Provide the (x, y) coordinate of the cell's center where the given text is located.  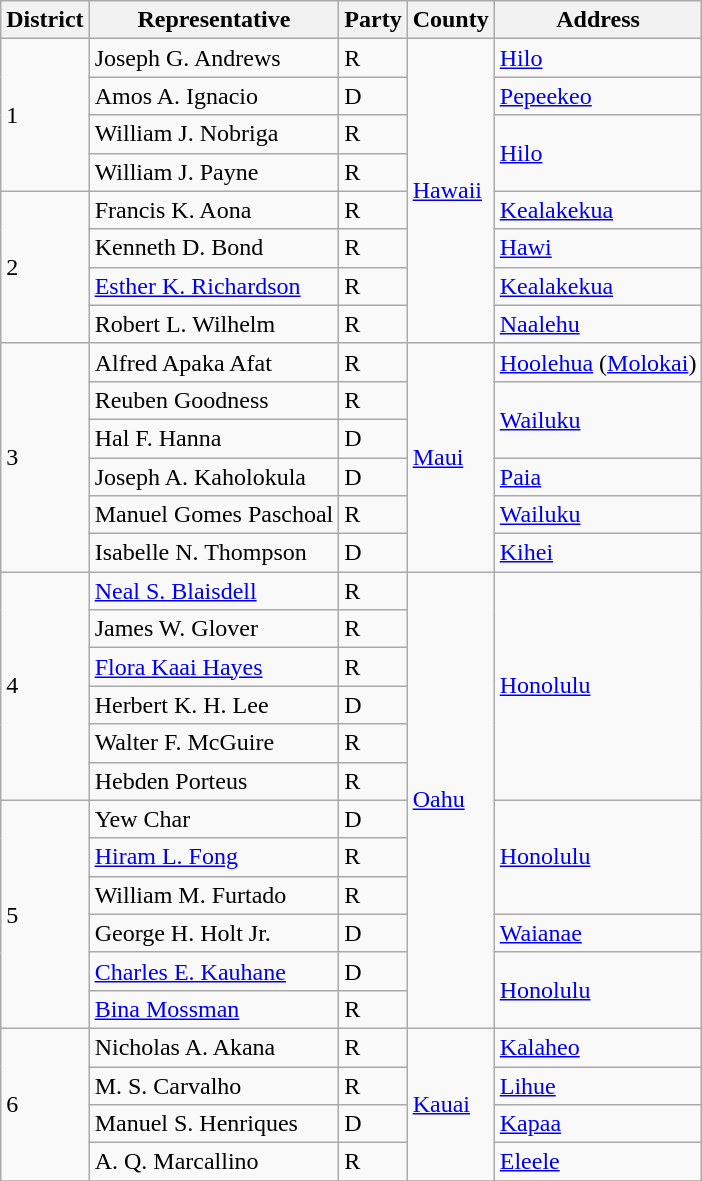
Kalaheo (598, 1047)
Esther K. Richardson (214, 286)
Joseph A. Kaholokula (214, 477)
Lihue (598, 1085)
4 (45, 686)
5 (45, 914)
Paia (598, 477)
Amos A. Ignacio (214, 96)
County (450, 20)
Hiram L. Fong (214, 857)
Manuel Gomes Paschoal (214, 515)
Hal F. Hanna (214, 438)
3 (45, 457)
1 (45, 115)
Kihei (598, 553)
William M. Furtado (214, 895)
Francis K. Aona (214, 210)
Yew Char (214, 819)
Pepeekeo (598, 96)
6 (45, 1104)
George H. Holt Jr. (214, 933)
Joseph G. Andrews (214, 58)
Naalehu (598, 324)
Address (598, 20)
M. S. Carvalho (214, 1085)
Kapaa (598, 1124)
Manuel S. Henriques (214, 1124)
Representative (214, 20)
Kenneth D. Bond (214, 248)
Herbert K. H. Lee (214, 705)
Bina Mossman (214, 1009)
Neal S. Blaisdell (214, 591)
Robert L. Wilhelm (214, 324)
2 (45, 267)
Kauai (450, 1104)
Eleele (598, 1162)
Hawi (598, 248)
Hawaii (450, 191)
William J. Nobriga (214, 134)
Hoolehua (Molokai) (598, 362)
Nicholas A. Akana (214, 1047)
Waianae (598, 933)
Hebden Porteus (214, 781)
A. Q. Marcallino (214, 1162)
Oahu (450, 800)
William J. Payne (214, 172)
Reuben Goodness (214, 400)
District (45, 20)
Alfred Apaka Afat (214, 362)
Charles E. Kauhane (214, 971)
James W. Glover (214, 629)
Isabelle N. Thompson (214, 553)
Party (373, 20)
Maui (450, 457)
Flora Kaai Hayes (214, 667)
Walter F. McGuire (214, 743)
